Determine the (X, Y) coordinate at the center of the cell enclosing the given text.  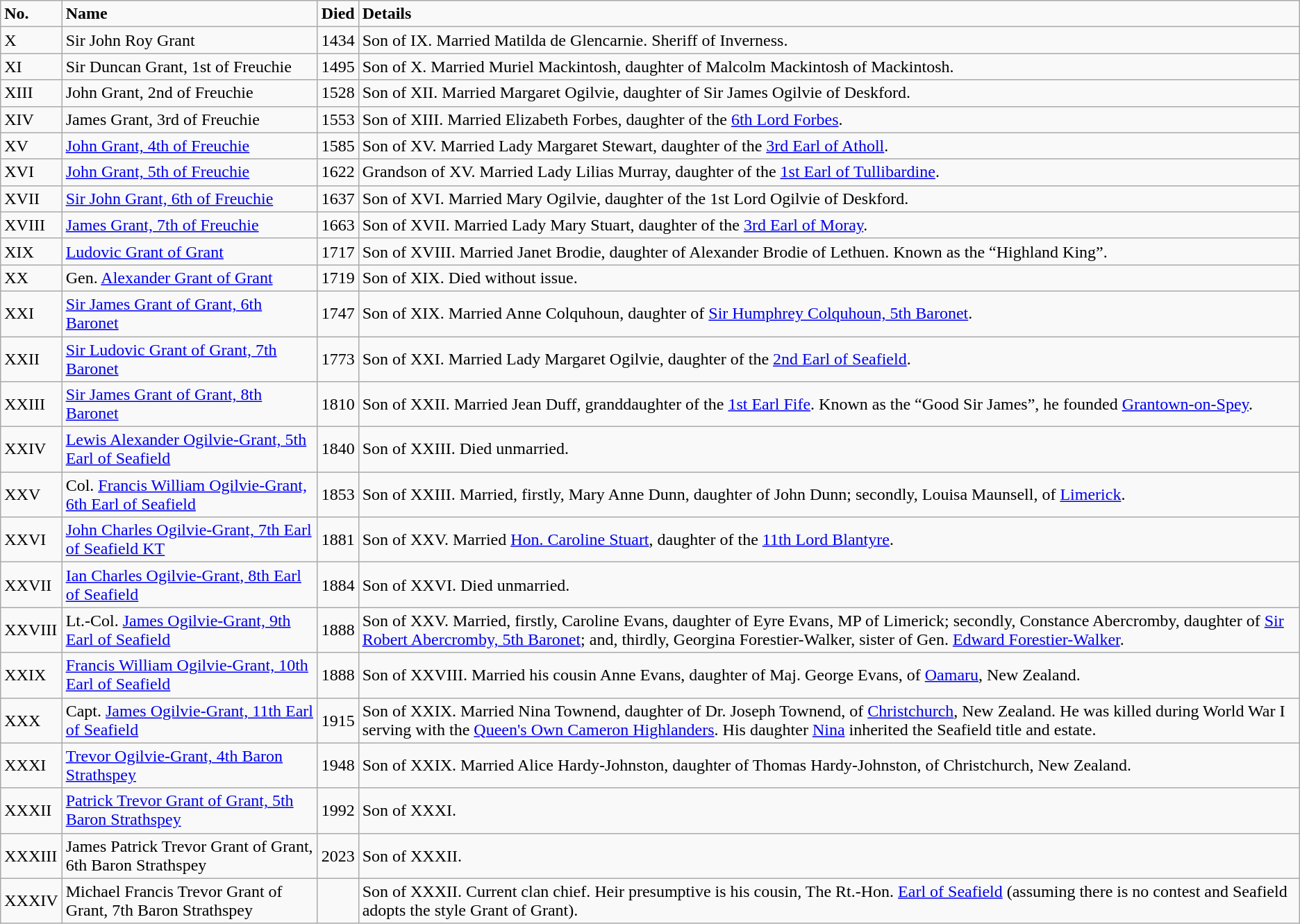
Died (337, 14)
Grandson of XV. Married Lady Lilias Murray, daughter of the 1st Earl of Tullibardine. (829, 172)
1884 (337, 585)
Sir James Grant of Grant, 8th Baronet (190, 404)
1915 (337, 721)
XXIV (31, 450)
XXIII (31, 404)
1840 (337, 450)
1553 (337, 119)
XXX (31, 721)
XXXIV (31, 901)
Son of XXIII. Married, firstly, Mary Anne Dunn, daughter of John Dunn; secondly, Louisa Maunsell, of Limerick. (829, 494)
James Grant, 7th of Freuchie (190, 225)
2023 (337, 855)
Sir John Roy Grant (190, 40)
Son of XXV. Married Hon. Caroline Stuart, daughter of the 11th Lord Blantyre. (829, 540)
XXXI (31, 765)
James Patrick Trevor Grant of Grant, 6th Baron Strathspey (190, 855)
Son of X. Married Muriel Mackintosh, daughter of Malcolm Mackintosh of Mackintosh. (829, 67)
1747 (337, 314)
1719 (337, 278)
John Grant, 5th of Freuchie (190, 172)
1434 (337, 40)
Name (190, 14)
XVI (31, 172)
Sir John Grant, 6th of Freuchie (190, 199)
X (31, 40)
Francis William Ogilvie-Grant, 10th Earl of Seafield (190, 675)
1717 (337, 251)
Son of XIX. Died without issue. (829, 278)
XXXIII (31, 855)
Son of XXVIII. Married his cousin Anne Evans, daughter of Maj. George Evans, of Oamaru, New Zealand. (829, 675)
Son of XIII. Married Elizabeth Forbes, daughter of the 6th Lord Forbes. (829, 119)
1528 (337, 93)
Gen. Alexander Grant of Grant (190, 278)
1810 (337, 404)
XVIII (31, 225)
1881 (337, 540)
Col. Francis William Ogilvie-Grant, 6th Earl of Seafield (190, 494)
XV (31, 146)
John Charles Ogilvie-Grant, 7th Earl of Seafield KT (190, 540)
Capt. James Ogilvie-Grant, 11th Earl of Seafield (190, 721)
XXII (31, 358)
XXXII (31, 811)
Sir Ludovic Grant of Grant, 7th Baronet (190, 358)
XI (31, 67)
Son of XXVI. Died unmarried. (829, 585)
1663 (337, 225)
No. (31, 14)
XXV (31, 494)
Son of XVI. Married Mary Ogilvie, daughter of the 1st Lord Ogilvie of Deskford. (829, 199)
1637 (337, 199)
Lt.-Col. James Ogilvie-Grant, 9th Earl of Seafield (190, 630)
XXVIII (31, 630)
1585 (337, 146)
Son of XXI. Married Lady Margaret Ogilvie, daughter of the 2nd Earl of Seafield. (829, 358)
Details (829, 14)
Son of XIX. Married Anne Colquhoun, daughter of Sir Humphrey Colquhoun, 5th Baronet. (829, 314)
Ian Charles Ogilvie-Grant, 8th Earl of Seafield (190, 585)
Trevor Ogilvie-Grant, 4th Baron Strathspey (190, 765)
Patrick Trevor Grant of Grant, 5th Baron Strathspey (190, 811)
XX (31, 278)
James Grant, 3rd of Freuchie (190, 119)
Son of XII. Married Margaret Ogilvie, daughter of Sir James Ogilvie of Deskford. (829, 93)
Son of XXXII. (829, 855)
Son of XXII. Married Jean Duff, granddaughter of the 1st Earl Fife. Known as the “Good Sir James”, he founded Grantown-on-Spey. (829, 404)
John Grant, 4th of Freuchie (190, 146)
XXVII (31, 585)
Sir Duncan Grant, 1st of Freuchie (190, 67)
XIII (31, 93)
1495 (337, 67)
XIX (31, 251)
Lewis Alexander Ogilvie-Grant, 5th Earl of Seafield (190, 450)
Son of XXIII. Died unmarried. (829, 450)
Michael Francis Trevor Grant of Grant, 7th Baron Strathspey (190, 901)
1622 (337, 172)
XXIX (31, 675)
Son of XXIX. Married Alice Hardy-Johnston, daughter of Thomas Hardy-Johnston, of Christchurch, New Zealand. (829, 765)
Son of XVII. Married Lady Mary Stuart, daughter of the 3rd Earl of Moray. (829, 225)
1853 (337, 494)
XXI (31, 314)
John Grant, 2nd of Freuchie (190, 93)
XVII (31, 199)
Ludovic Grant of Grant (190, 251)
Son of XV. Married Lady Margaret Stewart, daughter of the 3rd Earl of Atholl. (829, 146)
Son of XXXI. (829, 811)
1773 (337, 358)
Son of XVIII. Married Janet Brodie, daughter of Alexander Brodie of Lethuen. Known as the “Highland King”. (829, 251)
Sir James Grant of Grant, 6th Baronet (190, 314)
1992 (337, 811)
XIV (31, 119)
1948 (337, 765)
Son of IX. Married Matilda de Glencarnie. Sheriff of Inverness. (829, 40)
XXVI (31, 540)
